Detect which cell encompasses the target text, then output its (x, y) center coordinate. 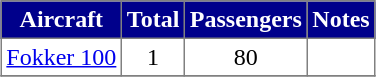
1 (154, 57)
Notes (341, 20)
Total (154, 20)
Aircraft (61, 20)
Passengers (246, 20)
Fokker 100 (61, 57)
80 (246, 57)
